Determine the (x, y) coordinate at the center of the cell enclosing the given text.  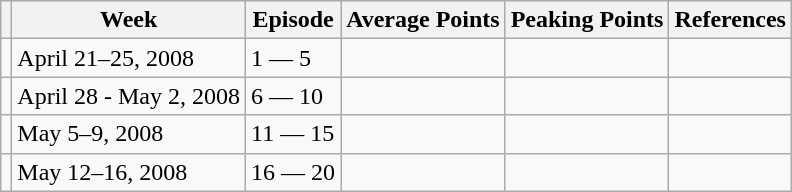
11 — 15 (294, 134)
References (730, 20)
1 — 5 (294, 58)
16 — 20 (294, 172)
Episode (294, 20)
Average Points (424, 20)
April 21–25, 2008 (129, 58)
Peaking Points (587, 20)
May 12–16, 2008 (129, 172)
May 5–9, 2008 (129, 134)
Week (129, 20)
April 28 - May 2, 2008 (129, 96)
6 — 10 (294, 96)
